Determine the [X, Y] coordinate at the center of the cell enclosing the given text.  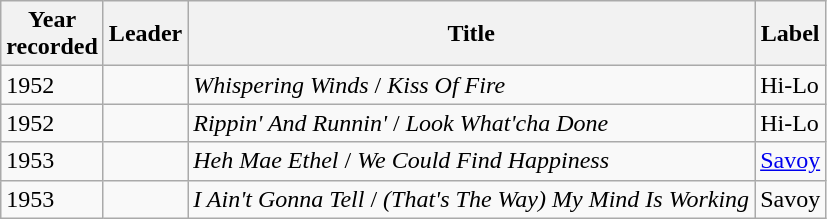
Whispering Winds / Kiss Of Fire [472, 85]
Rippin' And Runnin' / Look What'cha Done [472, 123]
Year recorded [52, 34]
Title [472, 34]
Heh Mae Ethel / We Could Find Happiness [472, 161]
Leader [145, 34]
I Ain't Gonna Tell / (That's The Way) My Mind Is Working [472, 199]
Label [790, 34]
